For the text-containing cell, return its midpoint in [x, y] coordinate format. 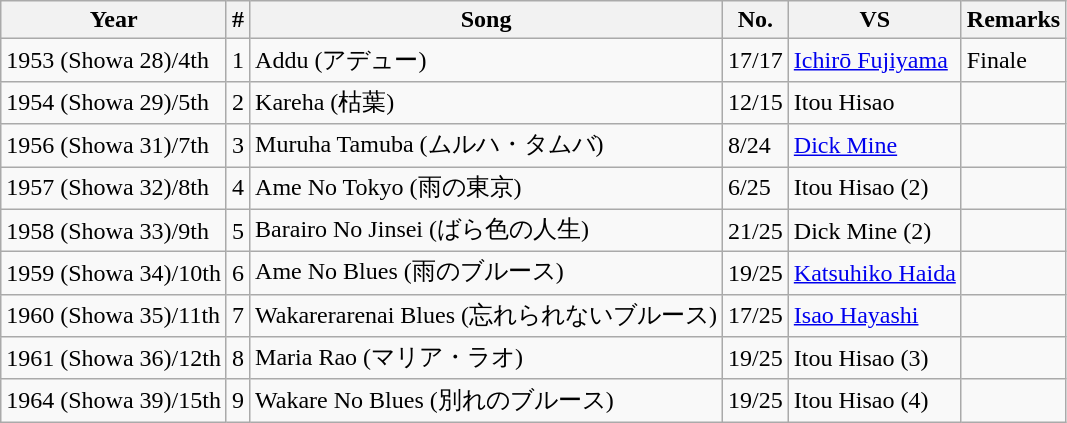
5 [238, 230]
1960 (Showa 35)/11th [114, 316]
Maria Rao (マリア・ラオ) [486, 358]
Barairo No Jinsei (ばら色の人生) [486, 230]
8 [238, 358]
Wakarerarenai Blues (忘れられないブルース) [486, 316]
Dick Mine (2) [874, 230]
1956 (Showa 31)/7th [114, 146]
# [238, 20]
Addu (アデュー) [486, 60]
2 [238, 102]
12/15 [756, 102]
1964 (Showa 39)/15th [114, 400]
6/25 [756, 188]
1953 (Showa 28)/4th [114, 60]
3 [238, 146]
1954 (Showa 29)/5th [114, 102]
1959 (Showa 34)/10th [114, 274]
Finale [1013, 60]
Itou Hisao (2) [874, 188]
1957 (Showa 32)/8th [114, 188]
Isao Hayashi [874, 316]
Muruha Tamuba (ムルハ・タムバ) [486, 146]
Wakare No Blues (別れのブルース) [486, 400]
Katsuhiko Haida [874, 274]
Song [486, 20]
9 [238, 400]
Itou Hisao (3) [874, 358]
Ame No Blues (雨のブルース) [486, 274]
Itou Hisao [874, 102]
Dick Mine [874, 146]
1 [238, 60]
6 [238, 274]
17/17 [756, 60]
Ichirō Fujiyama [874, 60]
Ame No Tokyo (雨の東京) [486, 188]
7 [238, 316]
21/25 [756, 230]
Kareha (枯葉) [486, 102]
Itou Hisao (4) [874, 400]
8/24 [756, 146]
Year [114, 20]
VS [874, 20]
17/25 [756, 316]
1961 (Showa 36)/12th [114, 358]
No. [756, 20]
4 [238, 188]
1958 (Showa 33)/9th [114, 230]
Remarks [1013, 20]
